Output the (X, Y) coordinate of the center of the cell containing the given text.  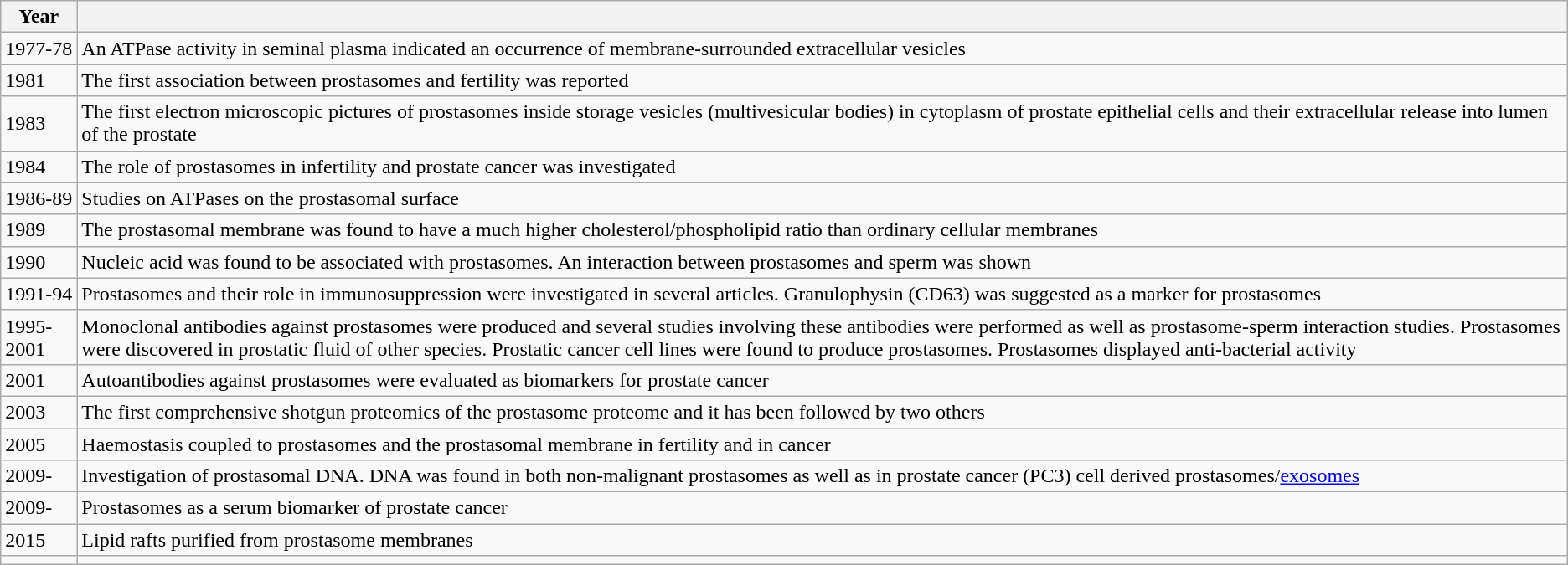
1981 (39, 80)
2015 (39, 540)
2005 (39, 444)
The prostasomal membrane was found to have a much higher cholesterol/phospholipid ratio than ordinary cellular membranes (823, 230)
Year (39, 17)
2003 (39, 412)
The first association between prostasomes and fertility was reported (823, 80)
1986-89 (39, 198)
1990 (39, 262)
Prostasomes and their role in immunosuppression were investigated in several articles. Granulophysin (CD63) was suggested as a marker for prostasomes (823, 294)
The role of prostasomes in infertility and prostate cancer was investigated (823, 167)
2001 (39, 380)
Nucleic acid was found to be associated with prostasomes. An interaction between prostasomes and sperm was shown (823, 262)
1983 (39, 124)
An ATPase activity in seminal plasma indicated an occurrence of membrane-surrounded extracellular vesicles (823, 49)
1977-78 (39, 49)
1991-94 (39, 294)
Lipid rafts purified from prostasome membranes (823, 540)
Studies on ATPases on the prostasomal surface (823, 198)
The first comprehensive shotgun proteomics of the prostasome proteome and it has been followed by two others (823, 412)
Prostasomes as a serum biomarker of prostate cancer (823, 508)
1989 (39, 230)
Autoantibodies against prostasomes were evaluated as biomarkers for prostate cancer (823, 380)
1995-2001 (39, 336)
1984 (39, 167)
Haemostasis coupled to prostasomes and the prostasomal membrane in fertility and in cancer (823, 444)
